Detect which cell encompasses the target text, then output its (X, Y) center coordinate. 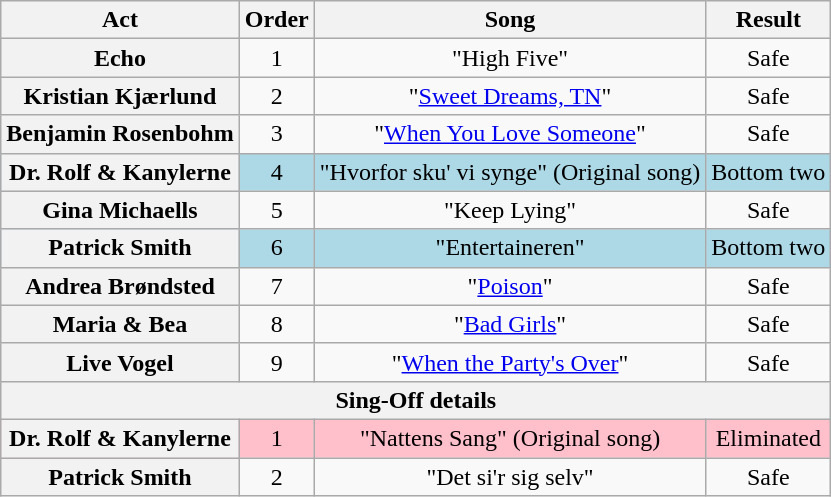
8 (276, 324)
Benjamin Rosenbohm (120, 134)
Act (120, 20)
"Sweet Dreams, TN" (510, 96)
"Poison" (510, 286)
Order (276, 20)
Gina Michaells (120, 210)
"Keep Lying" (510, 210)
Maria & Bea (120, 324)
7 (276, 286)
"Nattens Sang" (Original song) (510, 438)
"Det si'r sig selv" (510, 477)
"Hvorfor sku' vi synge" (Original song) (510, 172)
"When You Love Someone" (510, 134)
Kristian Kjærlund (120, 96)
Sing-Off details (416, 400)
"When the Party's Over" (510, 362)
4 (276, 172)
Song (510, 20)
"Entertaineren" (510, 248)
"High Five" (510, 58)
9 (276, 362)
"Bad Girls" (510, 324)
3 (276, 134)
Eliminated (768, 438)
Live Vogel (120, 362)
Andrea Brøndsted (120, 286)
Echo (120, 58)
5 (276, 210)
6 (276, 248)
Result (768, 20)
